Search for the cell housing the specified text and yield its (x, y) center coordinate. 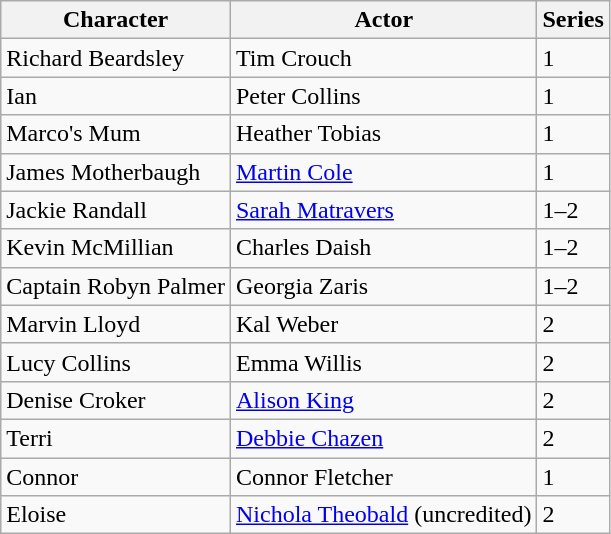
Eloise (116, 515)
Charles Daish (384, 248)
Nichola Theobald (uncredited) (384, 515)
Series (573, 20)
Marco's Mum (116, 134)
Alison King (384, 400)
Georgia Zaris (384, 286)
Heather Tobias (384, 134)
Emma Willis (384, 362)
Character (116, 20)
Captain Robyn Palmer (116, 286)
Terri (116, 438)
Jackie Randall (116, 210)
Martin Cole (384, 172)
Actor (384, 20)
Peter Collins (384, 96)
Denise Croker (116, 400)
Richard Beardsley (116, 58)
James Motherbaugh (116, 172)
Marvin Lloyd (116, 324)
Connor Fletcher (384, 477)
Tim Crouch (384, 58)
Kevin McMillian (116, 248)
Connor (116, 477)
Kal Weber (384, 324)
Debbie Chazen (384, 438)
Lucy Collins (116, 362)
Sarah Matravers (384, 210)
Ian (116, 96)
